Search for the cell housing the specified text and yield its (x, y) center coordinate. 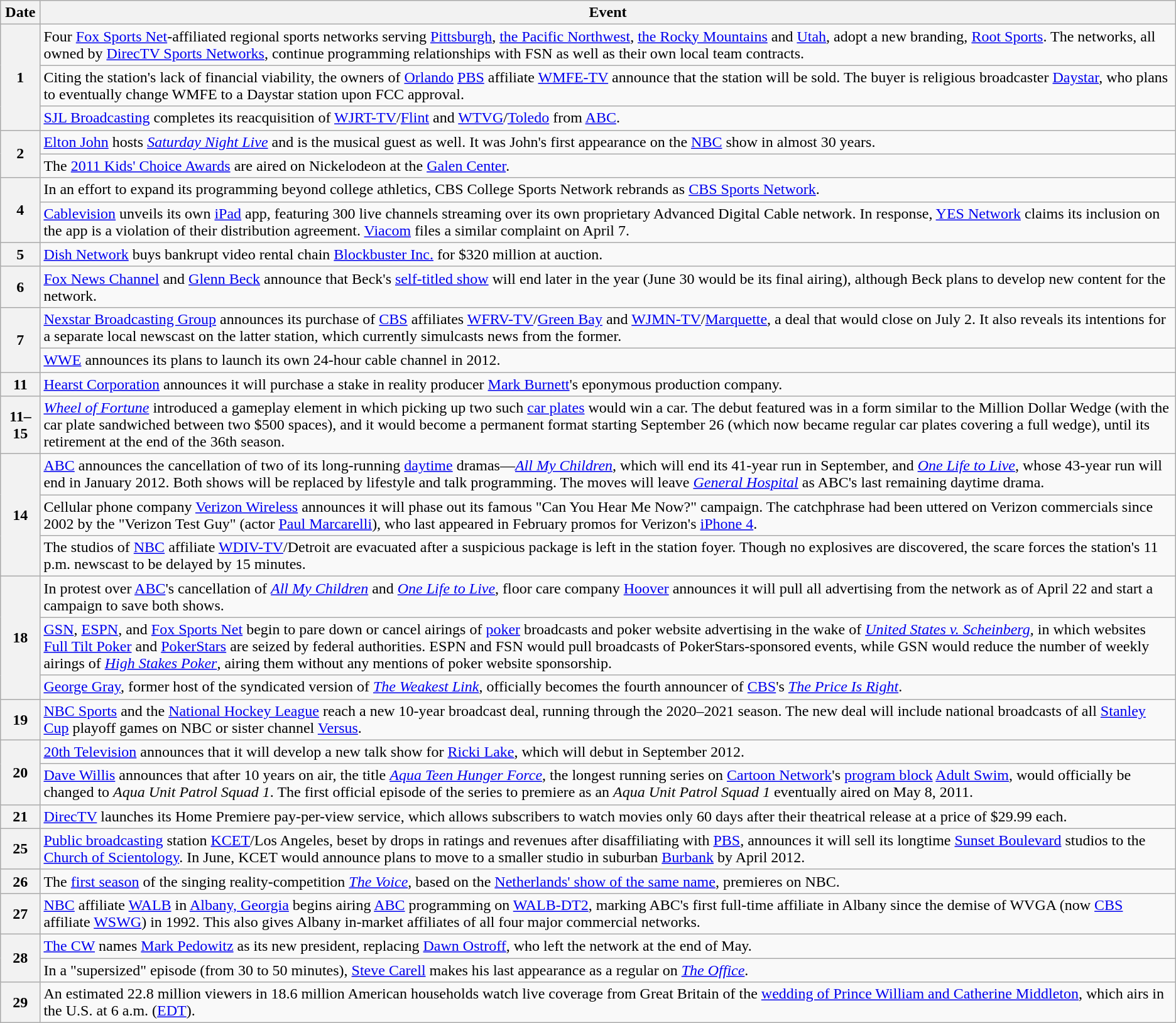
4 (20, 210)
7 (20, 339)
11–15 (20, 425)
19 (20, 720)
28 (20, 958)
6 (20, 286)
Elton John hosts Saturday Night Live and is the musical guest as well. It was John's first appearance on the NBC show in almost 30 years. (608, 142)
26 (20, 881)
In a "supersized" episode (from 30 to 50 minutes), Steve Carell makes his last appearance as a regular on The Office. (608, 970)
20th Television announces that it will develop a new talk show for Ricki Lake, which will debut in September 2012. (608, 752)
5 (20, 254)
20 (20, 772)
25 (20, 849)
1 (20, 77)
29 (20, 1002)
2 (20, 154)
The first season of the singing reality-competition The Voice, based on the Netherlands' show of the same name, premieres on NBC. (608, 881)
Dish Network buys bankrupt video rental chain Blockbuster Inc. for $320 million at auction. (608, 254)
The 2011 Kids' Choice Awards are aired on Nickelodeon at the Galen Center. (608, 166)
The CW names Mark Pedowitz as its new president, replacing Dawn Ostroff, who left the network at the end of May. (608, 946)
WWE announces its plans to launch its own 24-hour cable channel in 2012. (608, 360)
In an effort to expand its programming beyond college athletics, CBS College Sports Network rebrands as CBS Sports Network. (608, 190)
Date (20, 13)
11 (20, 384)
27 (20, 913)
George Gray, former host of the syndicated version of The Weakest Link, officially becomes the fourth announcer of CBS's The Price Is Right. (608, 687)
21 (20, 816)
18 (20, 638)
14 (20, 515)
Event (608, 13)
Hearst Corporation announces it will purchase a stake in reality producer Mark Burnett's eponymous production company. (608, 384)
SJL Broadcasting completes its reacquisition of WJRT-TV/Flint and WTVG/Toledo from ABC. (608, 118)
